Return the (X, Y) coordinate for the center point of the cell that contains the specified text.  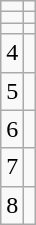
5 (12, 91)
7 (12, 167)
4 (12, 53)
6 (12, 129)
8 (12, 205)
